Return the (X, Y) coordinate for the center point of the cell that contains the specified text.  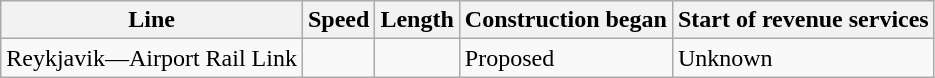
Proposed (566, 58)
Reykjavik—Airport Rail Link (152, 58)
Length (417, 20)
Unknown (803, 58)
Construction began (566, 20)
Line (152, 20)
Speed (338, 20)
Start of revenue services (803, 20)
